Output the [X, Y] coordinate of the center of the cell containing the given text.  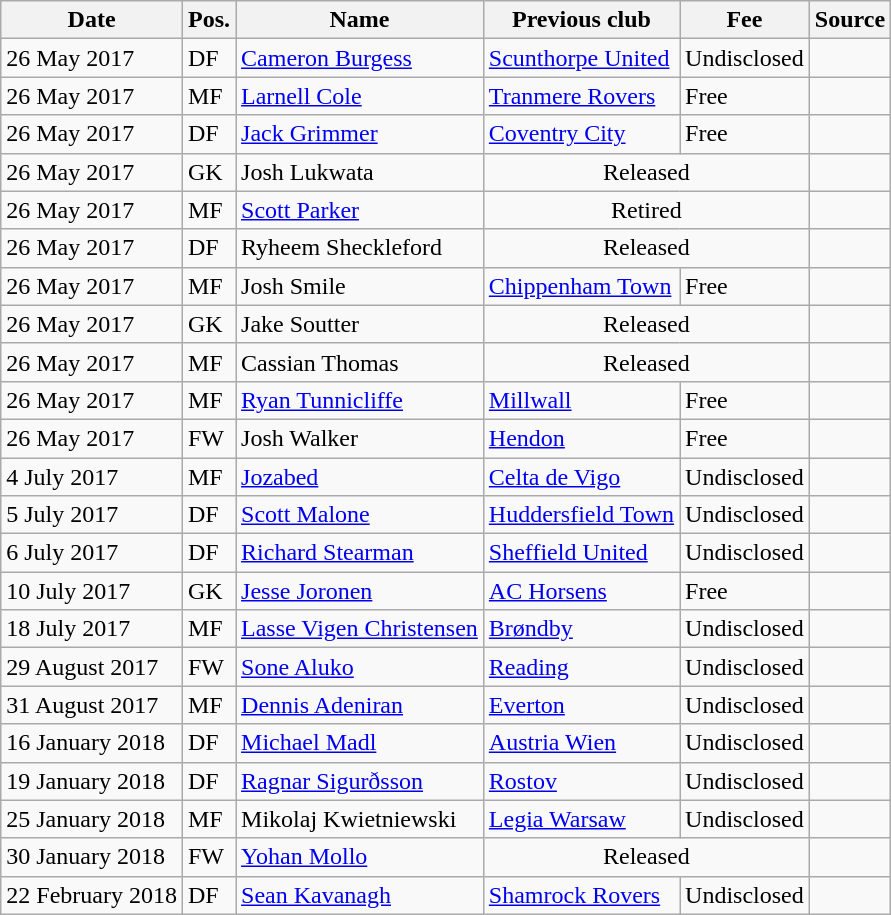
Pos. [208, 20]
Reading [581, 667]
Sone Aluko [360, 667]
Millwall [581, 400]
Ragnar Sigurðsson [360, 781]
Hendon [581, 438]
Huddersfield Town [581, 515]
Scott Malone [360, 515]
Celta de Vigo [581, 477]
Source [850, 20]
Mikolaj Kwietniewski [360, 819]
6 July 2017 [92, 553]
Jack Grimmer [360, 134]
Josh Walker [360, 438]
Dennis Adeniran [360, 705]
Lasse Vigen Christensen [360, 629]
Rostov [581, 781]
5 July 2017 [92, 515]
Legia Warsaw [581, 819]
Cassian Thomas [360, 362]
25 January 2018 [92, 819]
Josh Lukwata [360, 172]
Brøndby [581, 629]
18 July 2017 [92, 629]
30 January 2018 [92, 857]
4 July 2017 [92, 477]
29 August 2017 [92, 667]
Tranmere Rovers [581, 96]
Larnell Cole [360, 96]
Retired [646, 210]
16 January 2018 [92, 743]
19 January 2018 [92, 781]
Michael Madl [360, 743]
AC Horsens [581, 591]
Scunthorpe United [581, 58]
Sean Kavanagh [360, 895]
Jozabed [360, 477]
Cameron Burgess [360, 58]
Sheffield United [581, 553]
22 February 2018 [92, 895]
Ryheem Sheckleford [360, 248]
Jake Soutter [360, 324]
Scott Parker [360, 210]
Chippenham Town [581, 286]
10 July 2017 [92, 591]
Date [92, 20]
Fee [745, 20]
Ryan Tunnicliffe [360, 400]
Josh Smile [360, 286]
Everton [581, 705]
Coventry City [581, 134]
Shamrock Rovers [581, 895]
Jesse Joronen [360, 591]
Richard Stearman [360, 553]
Name [360, 20]
Previous club [581, 20]
31 August 2017 [92, 705]
Yohan Mollo [360, 857]
Austria Wien [581, 743]
